Scan for the cell matching the given text and deliver its (x, y) coordinate at center. 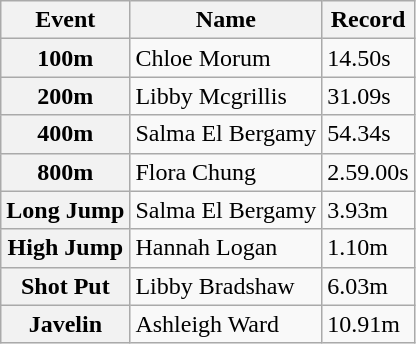
Event (66, 20)
Libby Mcgrillis (226, 96)
1.10m (368, 248)
Flora Chung (226, 172)
Hannah Logan (226, 248)
2.59.00s (368, 172)
800m (66, 172)
6.03m (368, 286)
Chloe Morum (226, 58)
Ashleigh Ward (226, 324)
Long Jump (66, 210)
Record (368, 20)
Libby Bradshaw (226, 286)
200m (66, 96)
Javelin (66, 324)
14.50s (368, 58)
10.91m (368, 324)
400m (66, 134)
31.09s (368, 96)
Name (226, 20)
Shot Put (66, 286)
54.34s (368, 134)
High Jump (66, 248)
100m (66, 58)
3.93m (368, 210)
